Return (X, Y) of the center of cell containing provided text 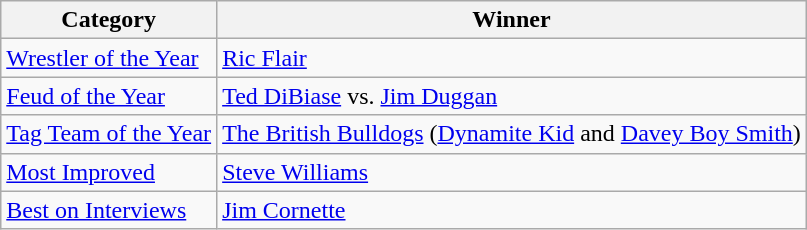
The British Bulldogs (Dynamite Kid and Davey Boy Smith) (512, 134)
Most Improved (109, 172)
Tag Team of the Year (109, 134)
Steve Williams (512, 172)
Feud of the Year (109, 96)
Best on Interviews (109, 210)
Wrestler of the Year (109, 58)
Ted DiBiase vs. Jim Duggan (512, 96)
Category (109, 20)
Jim Cornette (512, 210)
Ric Flair (512, 58)
Winner (512, 20)
